Pinpoint the cell where the given text exists, returning its [x, y] midpoint coordinate. 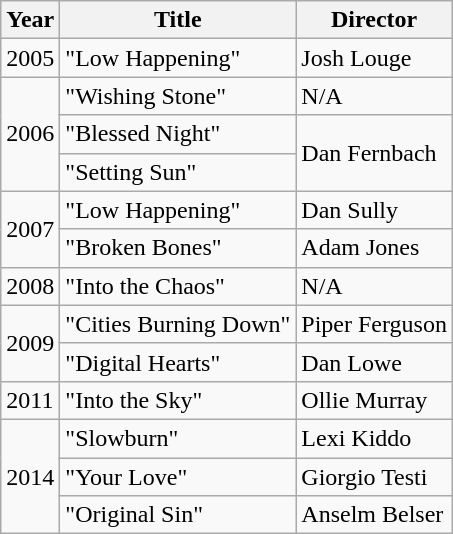
Dan Fernbach [374, 153]
"Into the Sky" [178, 400]
"Your Love" [178, 477]
2009 [30, 343]
Dan Lowe [374, 362]
"Blessed Night" [178, 134]
Adam Jones [374, 248]
2007 [30, 229]
"Into the Chaos" [178, 286]
Title [178, 20]
"Setting Sun" [178, 172]
Dan Sully [374, 210]
Josh Louge [374, 58]
Anselm Belser [374, 515]
"Wishing Stone" [178, 96]
2006 [30, 134]
2014 [30, 476]
2011 [30, 400]
"Broken Bones" [178, 248]
2005 [30, 58]
Piper Ferguson [374, 324]
2008 [30, 286]
Year [30, 20]
"Digital Hearts" [178, 362]
"Slowburn" [178, 438]
Director [374, 20]
"Cities Burning Down" [178, 324]
Giorgio Testi [374, 477]
Lexi Kiddo [374, 438]
"Original Sin" [178, 515]
Ollie Murray [374, 400]
